Detect which cell encompasses the target text, then output its (x, y) center coordinate. 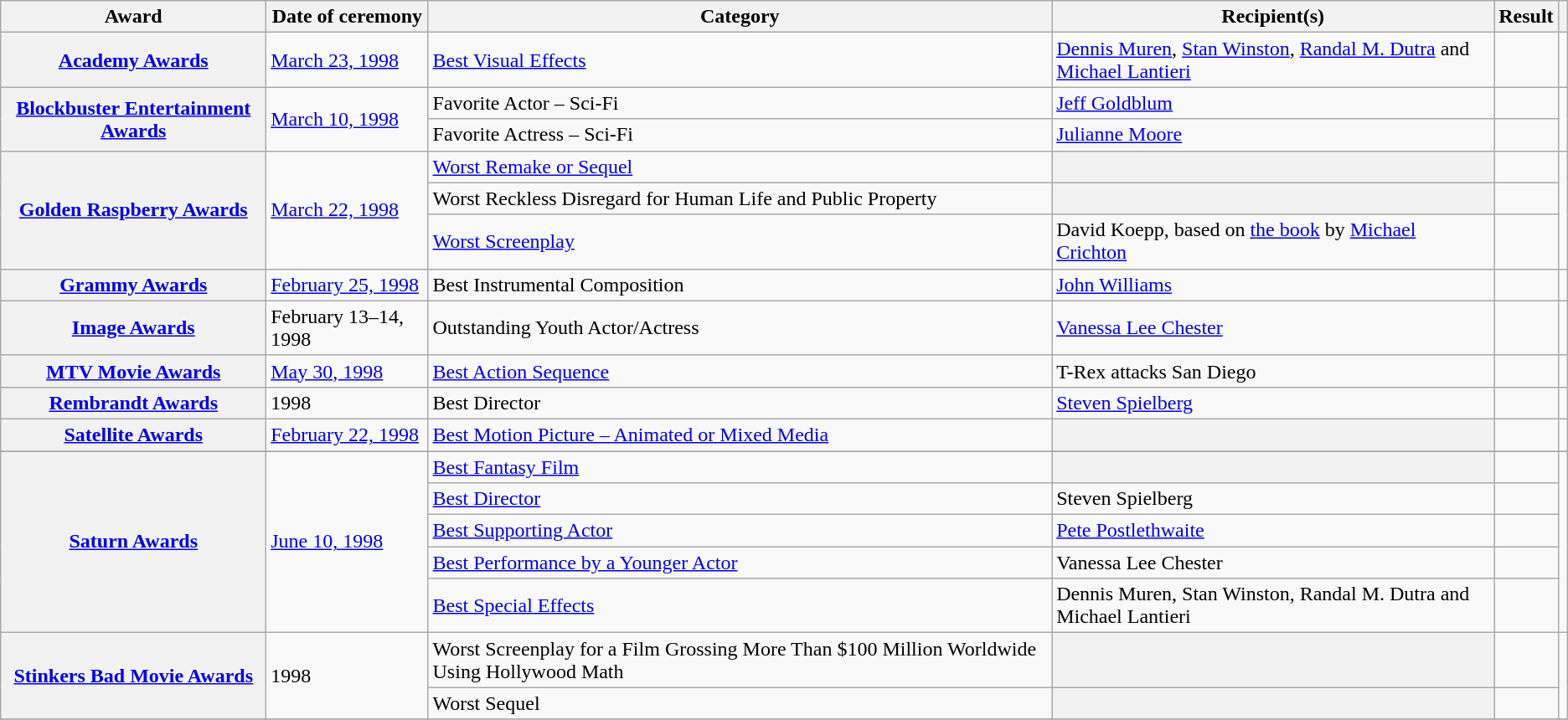
February 13–14, 1998 (347, 328)
Julianne Moore (1273, 135)
February 22, 1998 (347, 435)
Recipient(s) (1273, 17)
Worst Screenplay for a Film Grossing More Than $100 Million Worldwide Using Hollywood Math (740, 660)
Result (1526, 17)
March 22, 1998 (347, 209)
Category (740, 17)
May 30, 1998 (347, 371)
Image Awards (134, 328)
Worst Remake or Sequel (740, 167)
Blockbuster Entertainment Awards (134, 119)
Favorite Actress – Sci-Fi (740, 135)
March 23, 1998 (347, 60)
Grammy Awards (134, 285)
David Koepp, based on the book by Michael Crichton (1273, 241)
Best Special Effects (740, 606)
Favorite Actor – Sci-Fi (740, 103)
Worst Reckless Disregard for Human Life and Public Property (740, 198)
Jeff Goldblum (1273, 103)
Best Fantasy Film (740, 466)
March 10, 1998 (347, 119)
Golden Raspberry Awards (134, 209)
Outstanding Youth Actor/Actress (740, 328)
Best Action Sequence (740, 371)
Pete Postlethwaite (1273, 531)
MTV Movie Awards (134, 371)
Stinkers Bad Movie Awards (134, 676)
Academy Awards (134, 60)
Worst Screenplay (740, 241)
Best Motion Picture – Animated or Mixed Media (740, 435)
February 25, 1998 (347, 285)
Best Instrumental Composition (740, 285)
Worst Sequel (740, 703)
Rembrandt Awards (134, 403)
Best Visual Effects (740, 60)
Best Supporting Actor (740, 531)
Saturn Awards (134, 541)
June 10, 1998 (347, 541)
Date of ceremony (347, 17)
Best Performance by a Younger Actor (740, 563)
T-Rex attacks San Diego (1273, 371)
Satellite Awards (134, 435)
John Williams (1273, 285)
Award (134, 17)
